Locate the cell with the specified text and output its (X, Y) center coordinate. 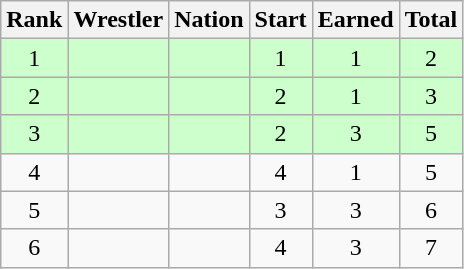
Wrestler (118, 20)
7 (431, 248)
Total (431, 20)
Start (280, 20)
Nation (209, 20)
Rank (34, 20)
Earned (356, 20)
